Determine the (X, Y) coordinate at the center of the cell enclosing the given text.  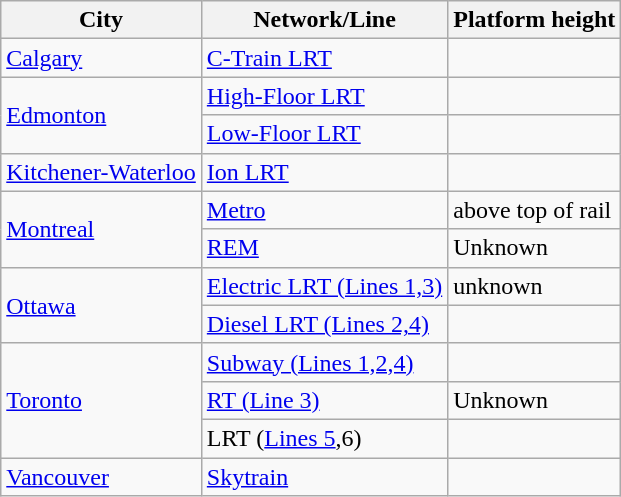
Edmonton (102, 115)
C-Train LRT (324, 58)
Ottawa (102, 305)
unknown (534, 286)
Electric LRT (Lines 1,3) (324, 286)
Low-Floor LRT (324, 134)
Platform height (534, 20)
Kitchener-Waterloo (102, 172)
Metro (324, 210)
Vancouver (102, 477)
Toronto (102, 400)
Network/Line (324, 20)
Montreal (102, 229)
Diesel LRT (Lines 2,4) (324, 324)
REM (324, 248)
RT (Line 3) (324, 400)
Skytrain (324, 477)
Ion LRT (324, 172)
above top of rail (534, 210)
Calgary (102, 58)
City (102, 20)
LRT (Lines 5,6) (324, 438)
Subway (Lines 1,2,4) (324, 362)
High-Floor LRT (324, 96)
